Return the [X, Y] coordinate for the center point of the cell that contains the specified text.  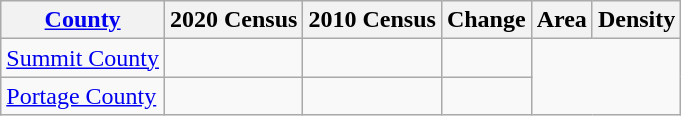
Summit County [83, 58]
Portage County [83, 96]
2010 Census [372, 20]
Density [636, 20]
Area [562, 20]
2020 Census [234, 20]
Change [486, 20]
County [83, 20]
